Determine the [x, y] coordinate at the center of the cell enclosing the given text.  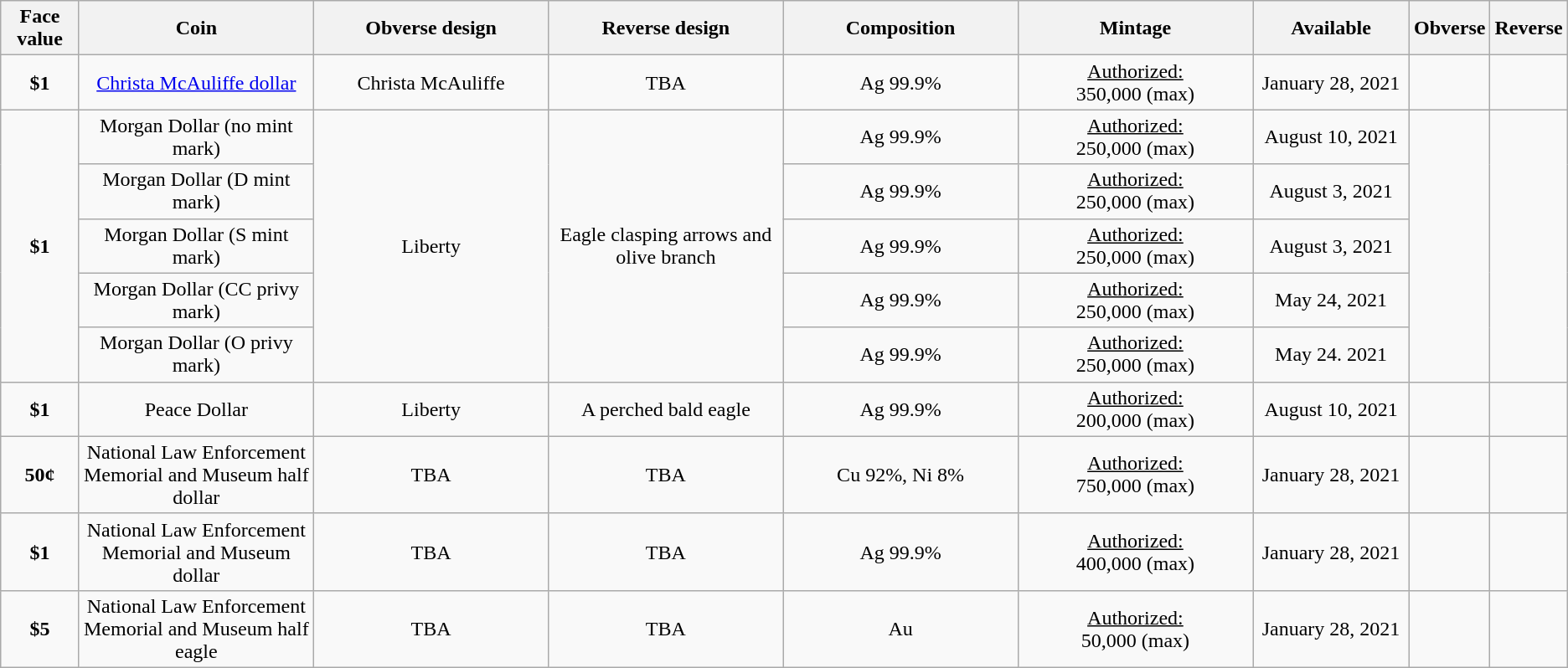
May 24, 2021 [1332, 300]
Reverse design [666, 28]
National Law Enforcement Memorial and Museum half eagle [196, 629]
A perched bald eagle [666, 409]
Christa McAuliffe [431, 82]
Obverse design [431, 28]
Obverse [1450, 28]
Mintage [1135, 28]
Authorized:350,000 (max) [1135, 82]
Morgan Dollar (no mint mark) [196, 137]
$5 [40, 629]
Composition [900, 28]
National Law Enforcement Memorial and Museum dollar [196, 552]
Available [1332, 28]
50¢ [40, 475]
Face value [40, 28]
Authorized:200,000 (max) [1135, 409]
Morgan Dollar (O privy mark) [196, 355]
Cu 92%, Ni 8% [900, 475]
Authorized:750,000 (max) [1135, 475]
National Law Enforcement Memorial and Museum half dollar [196, 475]
Eagle clasping arrows and olive branch [666, 246]
Authorized:50,000 (max) [1135, 629]
Authorized:400,000 (max) [1135, 552]
Coin [196, 28]
Reverse [1529, 28]
Morgan Dollar (CC privy mark) [196, 300]
Au [900, 629]
May 24. 2021 [1332, 355]
Christa McAuliffe dollar [196, 82]
Morgan Dollar (S mint mark) [196, 246]
Morgan Dollar (D mint mark) [196, 191]
Peace Dollar [196, 409]
